Locate the cell with the specified text and output its [x, y] center coordinate. 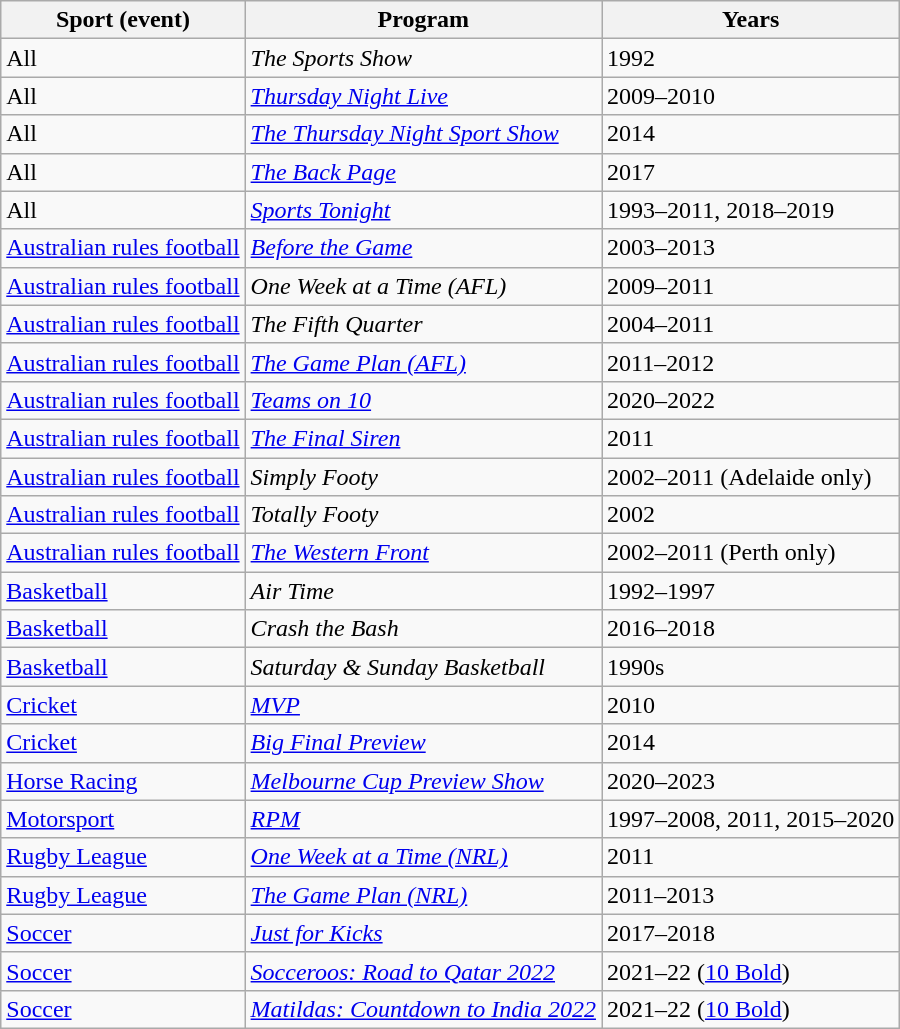
2020–2022 [751, 400]
Thursday Night Live [423, 96]
The Fifth Quarter [423, 324]
Crash the Bash [423, 629]
The Western Front [423, 553]
1997–2008, 2011, 2015–2020 [751, 819]
The Game Plan (AFL) [423, 362]
2002–2011 (Adelaide only) [751, 477]
2004–2011 [751, 324]
Totally Footy [423, 515]
The Thursday Night Sport Show [423, 134]
MVP [423, 705]
2017 [751, 172]
RPM [423, 819]
One Week at a Time (AFL) [423, 286]
Sport (event) [123, 20]
2010 [751, 705]
Years [751, 20]
2009–2010 [751, 96]
Socceroos: Road to Qatar 2022 [423, 971]
2017–2018 [751, 933]
Big Final Preview [423, 743]
2003–2013 [751, 248]
Matildas: Countdown to India 2022 [423, 1009]
2002–2011 (Perth only) [751, 553]
Motorsport [123, 819]
Sports Tonight [423, 210]
1990s [751, 667]
2002 [751, 515]
2020–2023 [751, 781]
The Sports Show [423, 58]
2009–2011 [751, 286]
2011–2012 [751, 362]
One Week at a Time (NRL) [423, 857]
Simply Footy [423, 477]
2011–2013 [751, 895]
The Game Plan (NRL) [423, 895]
Program [423, 20]
1992 [751, 58]
Air Time [423, 591]
Teams on 10 [423, 400]
The Final Siren [423, 438]
Melbourne Cup Preview Show [423, 781]
1992–1997 [751, 591]
2016–2018 [751, 629]
1993–2011, 2018–2019 [751, 210]
Just for Kicks [423, 933]
Horse Racing [123, 781]
Saturday & Sunday Basketball [423, 667]
Before the Game [423, 248]
The Back Page [423, 172]
